Determine the [X, Y] coordinate at the center of the cell enclosing the given text.  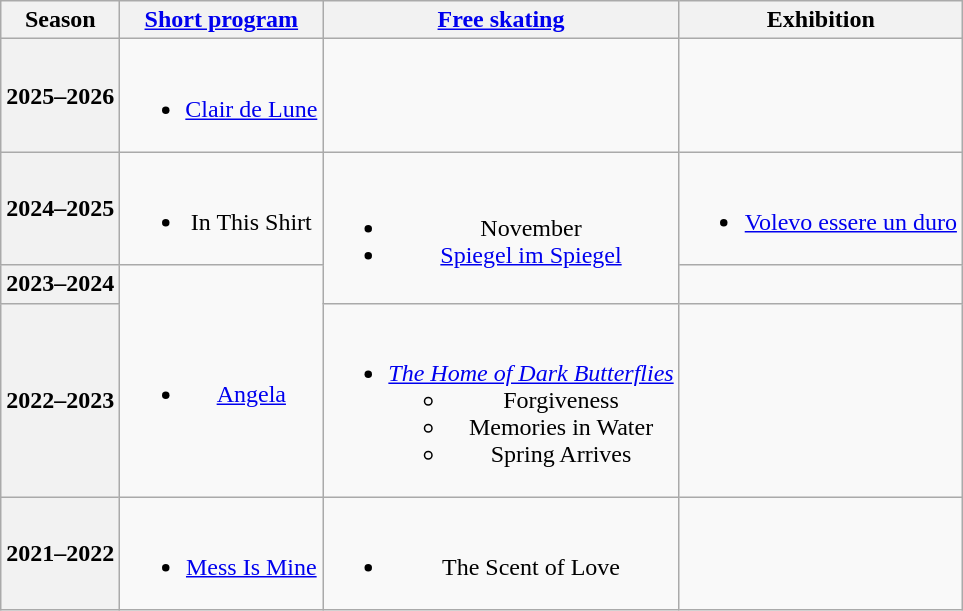
Clair de Lune [222, 96]
2021–2022 [60, 554]
Mess Is Mine [222, 554]
2024–2025 [60, 208]
Free skating [501, 20]
2023–2024 [60, 284]
Exhibition [820, 20]
Short program [222, 20]
The Scent of Love [501, 554]
The Home of Dark ButterfliesForgivenessMemories in WaterSpring Arrives [501, 400]
2025–2026 [60, 96]
Angela [222, 381]
In This Shirt [222, 208]
November Spiegel im Spiegel [501, 228]
2022–2023 [60, 400]
Season [60, 20]
Volevo essere un duro [820, 208]
